From the cell containing the given text, extract its center point as (x, y) coordinate. 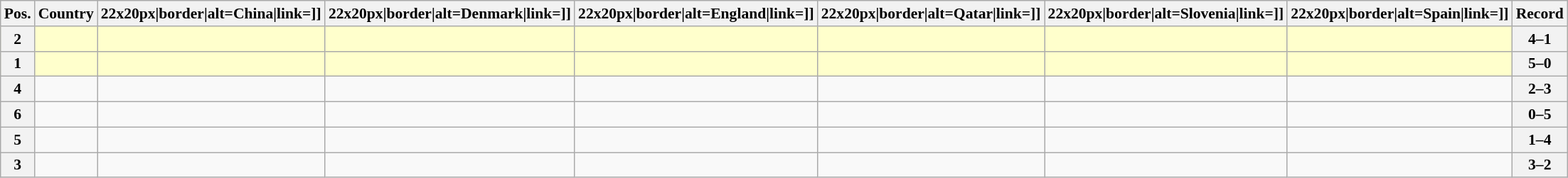
2–3 (1540, 89)
22x20px|border|alt=Qatar|link=]] (932, 13)
22x20px|border|alt=Denmark|link=]] (449, 13)
22x20px|border|alt=Slovenia|link=]] (1166, 13)
22x20px|border|alt=England|link=]] (696, 13)
22x20px|border|alt=Spain|link=]] (1399, 13)
0–5 (1540, 115)
3 (18, 165)
Record (1540, 13)
Country (66, 13)
5–0 (1540, 64)
3–2 (1540, 165)
1 (18, 64)
2 (18, 39)
4–1 (1540, 39)
6 (18, 115)
22x20px|border|alt=China|link=]] (211, 13)
1–4 (1540, 140)
5 (18, 140)
Pos. (18, 13)
4 (18, 89)
